Return (x, y) of the center of cell containing provided text 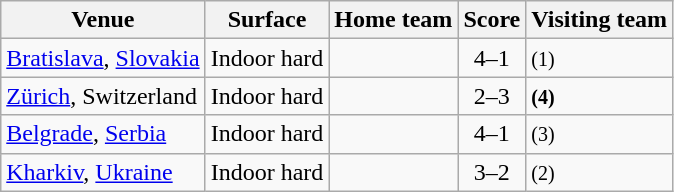
Surface (267, 20)
Belgrade, Serbia (103, 134)
Kharkiv, Ukraine (103, 172)
3–2 (492, 172)
2–3 (492, 96)
(4) (600, 96)
Score (492, 20)
(3) (600, 134)
Home team (394, 20)
Bratislava, Slovakia (103, 58)
(2) (600, 172)
Venue (103, 20)
(1) (600, 58)
Visiting team (600, 20)
Zürich, Switzerland (103, 96)
